Search for the cell housing the specified text and yield its (x, y) center coordinate. 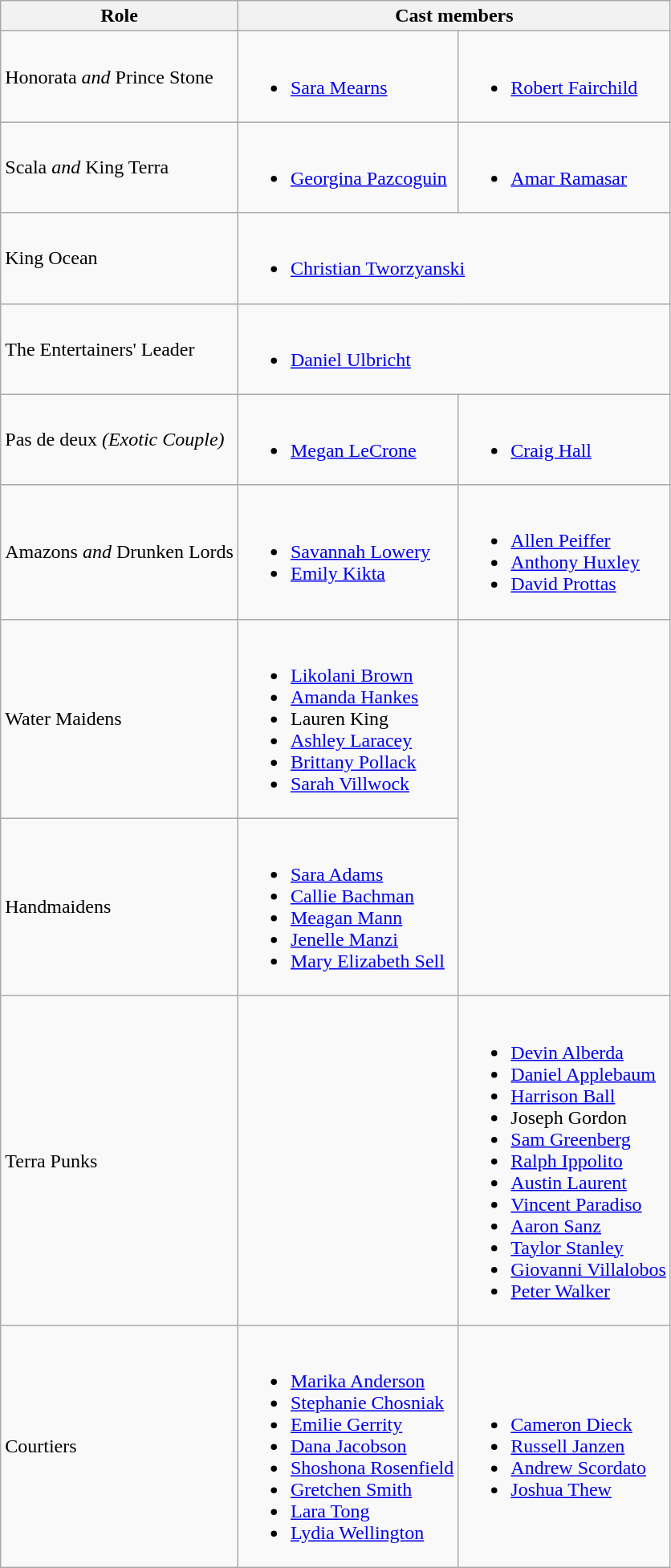
Scala and King Terra (120, 167)
Role (120, 16)
Likolani BrownAmanda HankesLauren KingAshley LaraceyBrittany PollackSarah Villwock (348, 719)
Terra Punks (120, 1160)
Daniel Ulbricht (454, 348)
Savannah LoweryEmily Kikta (348, 552)
Courtiers (120, 1446)
Honorata and Prince Stone (120, 77)
Georgina Pazcoguin (348, 167)
Craig Hall (565, 440)
The Entertainers' Leader (120, 348)
Megan LeCrone (348, 440)
Christian Tworzyanski (454, 259)
Robert Fairchild (565, 77)
Amar Ramasar (565, 167)
King Ocean (120, 259)
Sara Mearns (348, 77)
Sara AdamsCallie BachmanMeagan MannJenelle ManziMary Elizabeth Sell (348, 907)
Handmaidens (120, 907)
Allen PeifferAnthony HuxleyDavid Prottas (565, 552)
Marika AndersonStephanie ChosniakEmilie GerrityDana JacobsonShoshona RosenfieldGretchen SmithLara TongLydia Wellington (348, 1446)
Pas de deux (Exotic Couple) (120, 440)
Cast members (454, 16)
Cameron DieckRussell JanzenAndrew ScordatoJoshua Thew (565, 1446)
Amazons and Drunken Lords (120, 552)
Water Maidens (120, 719)
